Identify which cell holds the provided text, then report its (x, y) central coordinate. 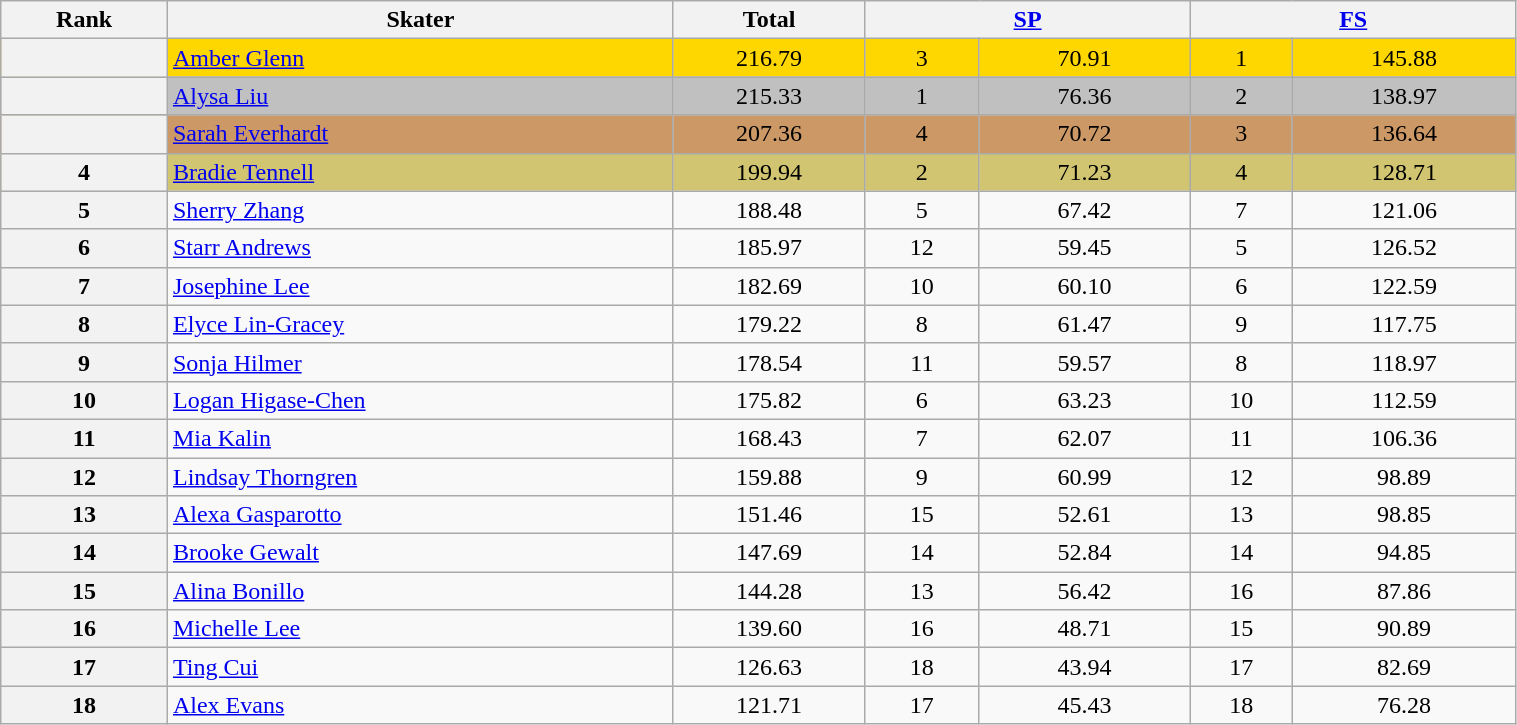
Alexa Gasparotto (420, 515)
121.71 (768, 705)
Michelle Lee (420, 629)
45.43 (1085, 705)
128.71 (1404, 172)
215.33 (768, 96)
182.69 (768, 286)
52.61 (1085, 515)
Bradie Tennell (420, 172)
159.88 (768, 477)
106.36 (1404, 438)
48.71 (1085, 629)
Sonja Hilmer (420, 362)
76.28 (1404, 705)
117.75 (1404, 324)
56.42 (1085, 591)
82.69 (1404, 667)
76.36 (1085, 96)
Starr Andrews (420, 248)
60.99 (1085, 477)
Mia Kalin (420, 438)
136.64 (1404, 134)
216.79 (768, 58)
Alina Bonillo (420, 591)
144.28 (768, 591)
60.10 (1085, 286)
Alysa Liu (420, 96)
139.60 (768, 629)
Ting Cui (420, 667)
178.54 (768, 362)
Total (768, 20)
151.46 (768, 515)
Josephine Lee (420, 286)
Amber Glenn (420, 58)
90.89 (1404, 629)
63.23 (1085, 400)
52.84 (1085, 553)
59.45 (1085, 248)
87.86 (1404, 591)
43.94 (1085, 667)
199.94 (768, 172)
207.36 (768, 134)
126.52 (1404, 248)
67.42 (1085, 210)
Alex Evans (420, 705)
179.22 (768, 324)
Lindsay Thorngren (420, 477)
121.06 (1404, 210)
Rank (84, 20)
175.82 (768, 400)
185.97 (768, 248)
Elyce Lin-Gracey (420, 324)
Brooke Gewalt (420, 553)
118.97 (1404, 362)
188.48 (768, 210)
112.59 (1404, 400)
Skater (420, 20)
98.89 (1404, 477)
SP (1028, 20)
122.59 (1404, 286)
70.72 (1085, 134)
98.85 (1404, 515)
147.69 (768, 553)
70.91 (1085, 58)
FS (1353, 20)
71.23 (1085, 172)
94.85 (1404, 553)
59.57 (1085, 362)
Sarah Everhardt (420, 134)
Sherry Zhang (420, 210)
61.47 (1085, 324)
Logan Higase-Chen (420, 400)
168.43 (768, 438)
62.07 (1085, 438)
145.88 (1404, 58)
126.63 (768, 667)
138.97 (1404, 96)
